Provide the [x, y] coordinate of the cell's center where the given text is located.  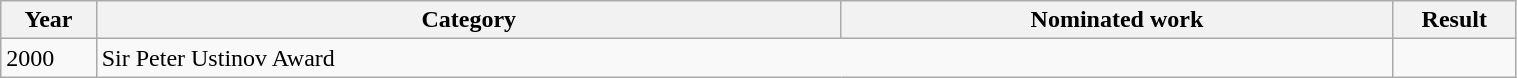
Result [1455, 20]
Nominated work [1116, 20]
2000 [48, 58]
Category [468, 20]
Sir Peter Ustinov Award [744, 58]
Year [48, 20]
